Return [X, Y] of the center of cell containing provided text 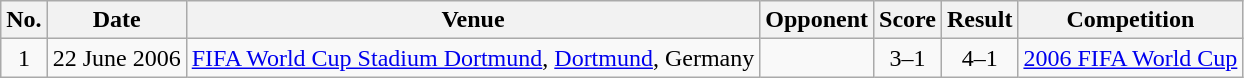
3–1 [908, 58]
22 June 2006 [116, 58]
2006 FIFA World Cup [1130, 58]
1 [24, 58]
FIFA World Cup Stadium Dortmund, Dortmund, Germany [473, 58]
4–1 [980, 58]
Opponent [817, 20]
Competition [1130, 20]
Score [908, 20]
Result [980, 20]
Venue [473, 20]
No. [24, 20]
Date [116, 20]
